Return (x, y) of the center of cell containing provided text 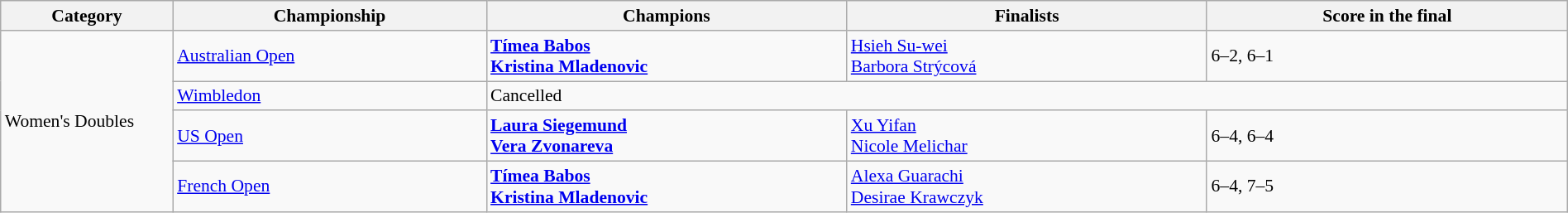
6–4, 7–5 (1387, 187)
French Open (329, 187)
Score in the final (1387, 16)
Hsieh Su-wei Barbora Strýcová (1027, 56)
Alexa Guarachi Desirae Krawczyk (1027, 187)
Champions (667, 16)
Xu Yifan Nicole Melichar (1027, 136)
Wimbledon (329, 96)
6–2, 6–1 (1387, 56)
US Open (329, 136)
Women's Doubles (87, 121)
Championship (329, 16)
Cancelled (1027, 96)
Finalists (1027, 16)
Australian Open (329, 56)
Laura Siegemund Vera Zvonareva (667, 136)
Category (87, 16)
6–4, 6–4 (1387, 136)
